Search for the cell housing the specified text and yield its [x, y] center coordinate. 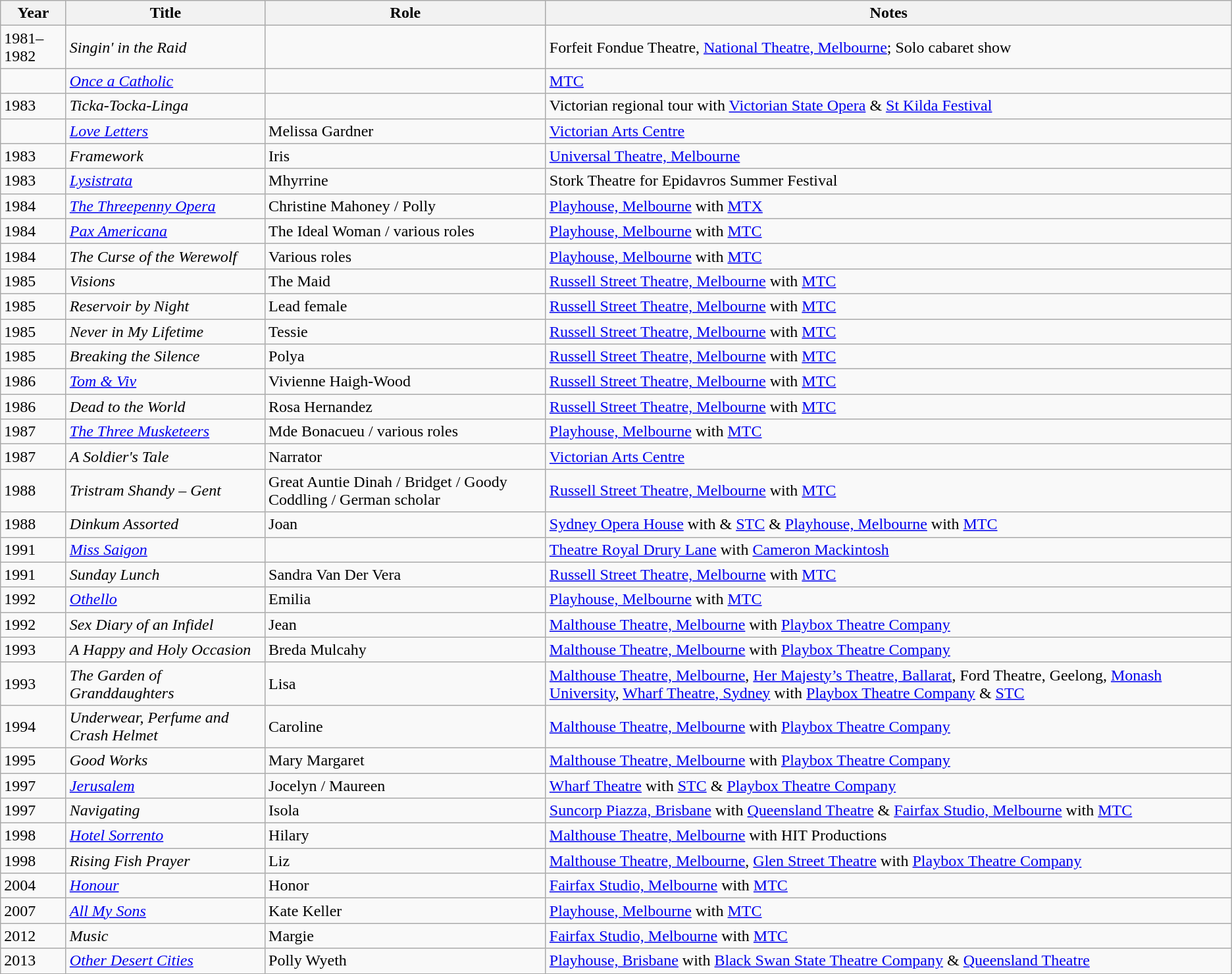
Universal Theatre, Melbourne [888, 156]
Caroline [405, 727]
Dead to the World [165, 407]
Melissa Gardner [405, 131]
Polly Wyeth [405, 961]
Liz [405, 861]
Once a Catholic [165, 81]
Malthouse Theatre, Melbourne with HIT Productions [888, 836]
Rosa Hernandez [405, 407]
Dinkum Assorted [165, 525]
Breaking the Silence [165, 357]
Victorian regional tour with Victorian State Opera & St Kilda Festival [888, 106]
Title [165, 13]
Sex Diary of an Infidel [165, 625]
Lisa [405, 683]
Suncorp Piazza, Brisbane with Queensland Theatre & Fairfax Studio, Melbourne with MTC [888, 811]
Other Desert Cities [165, 961]
Margie [405, 936]
Good Works [165, 760]
Playhouse, Brisbane with Black Swan State Theatre Company & Queensland Theatre [888, 961]
1981–1982 [34, 47]
Honor [405, 886]
Breda Mulcahy [405, 650]
Pax Americana [165, 231]
Stork Theatre for Epidavros Summer Festival [888, 181]
Honour [165, 886]
2004 [34, 886]
Tessie [405, 331]
All My Sons [165, 911]
Tristram Shandy – Gent [165, 491]
Singin' in the Raid [165, 47]
Miss Saigon [165, 550]
Narrator [405, 457]
Mde Bonacueu / various roles [405, 432]
Love Letters [165, 131]
Lysistrata [165, 181]
The Ideal Woman / various roles [405, 231]
Polya [405, 357]
Iris [405, 156]
1994 [34, 727]
A Happy and Holy Occasion [165, 650]
Sandra Van Der Vera [405, 575]
Tom & Viv [165, 382]
Theatre Royal Drury Lane with Cameron Mackintosh [888, 550]
Lead female [405, 306]
A Soldier's Tale [165, 457]
Vivienne Haigh-Wood [405, 382]
Othello [165, 600]
Visions [165, 281]
Underwear, Perfume and Crash Helmet [165, 727]
Role [405, 13]
The Curse of the Werewolf [165, 256]
Hilary [405, 836]
Christine Mahoney / Polly [405, 206]
MTC [888, 81]
2013 [34, 961]
Year [34, 13]
Wharf Theatre with STC & Playbox Theatre Company [888, 785]
2012 [34, 936]
Rising Fish Prayer [165, 861]
The Threepenny Opera [165, 206]
Notes [888, 13]
Mhyrrine [405, 181]
The Maid [405, 281]
Joan [405, 525]
Sunday Lunch [165, 575]
Kate Keller [405, 911]
Navigating [165, 811]
Great Auntie Dinah / Bridget / Goody Coddling / German scholar [405, 491]
Ticka-Tocka-Linga [165, 106]
The Three Musketeers [165, 432]
Jocelyn / Maureen [405, 785]
Jerusalem [165, 785]
Various roles [405, 256]
Hotel Sorrento [165, 836]
Emilia [405, 600]
The Garden of Granddaughters [165, 683]
Malthouse Theatre, Melbourne, Glen Street Theatre with Playbox Theatre Company [888, 861]
2007 [34, 911]
Sydney Opera House with & STC & Playhouse, Melbourne with MTC [888, 525]
Reservoir by Night [165, 306]
1995 [34, 760]
Framework [165, 156]
Music [165, 936]
Mary Margaret [405, 760]
Never in My Lifetime [165, 331]
Isola [405, 811]
Playhouse, Melbourne with MTX [888, 206]
Forfeit Fondue Theatre, National Theatre, Melbourne; Solo cabaret show [888, 47]
Jean [405, 625]
